Extract the [x, y] coordinate from the center of the cell holding the provided text.  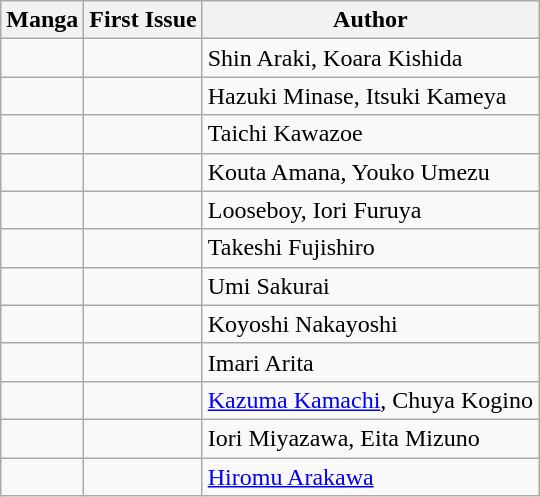
Hazuki Minase, Itsuki Kameya [370, 96]
Hiromu Arakawa [370, 477]
First Issue [143, 20]
Umi Sakurai [370, 286]
Iori Miyazawa, Eita Mizuno [370, 438]
Manga [42, 20]
Looseboy, Iori Furuya [370, 210]
Takeshi Fujishiro [370, 248]
Taichi Kawazoe [370, 134]
Kazuma Kamachi, Chuya Kogino [370, 400]
Imari Arita [370, 362]
Author [370, 20]
Shin Araki, Koara Kishida [370, 58]
Kouta Amana, Youko Umezu [370, 172]
Koyoshi Nakayoshi [370, 324]
